Locate the cell with the specified text and output its [x, y] center coordinate. 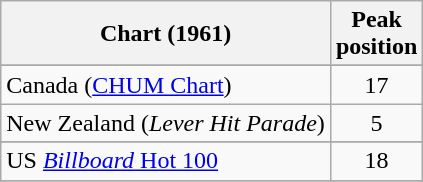
New Zealand (Lever Hit Parade) [166, 123]
17 [376, 85]
5 [376, 123]
Canada (CHUM Chart) [166, 85]
18 [376, 161]
Peakposition [376, 34]
US Billboard Hot 100 [166, 161]
Chart (1961) [166, 34]
